Search for the cell housing the specified text and yield its [x, y] center coordinate. 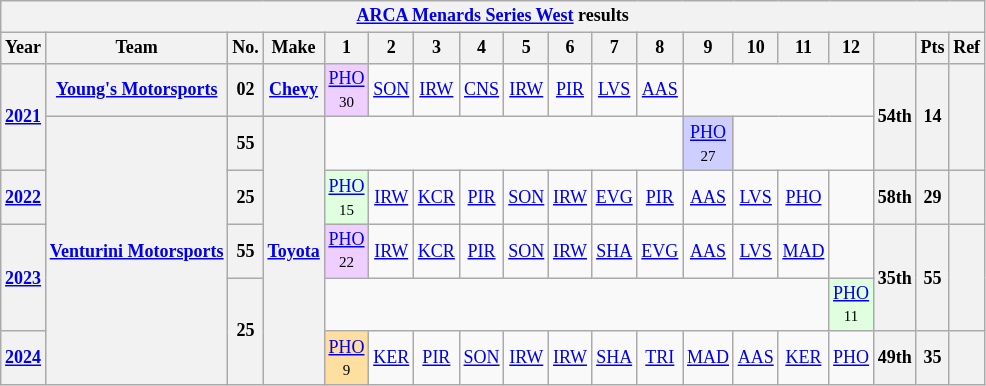
Ref [967, 48]
TRI [660, 358]
58th [894, 197]
35 [932, 358]
9 [708, 48]
6 [570, 48]
Toyota [294, 251]
CNS [482, 90]
PHO11 [852, 305]
1 [346, 48]
2 [392, 48]
49th [894, 358]
Year [24, 48]
Make [294, 48]
35th [894, 278]
2022 [24, 197]
Young's Motorsports [136, 90]
Chevy [294, 90]
4 [482, 48]
11 [804, 48]
2023 [24, 278]
12 [852, 48]
Team [136, 48]
PHO9 [346, 358]
8 [660, 48]
02 [246, 90]
No. [246, 48]
PHO15 [346, 197]
PHO30 [346, 90]
54th [894, 116]
29 [932, 197]
Venturini Motorsports [136, 251]
PHO27 [708, 144]
3 [437, 48]
2024 [24, 358]
14 [932, 116]
PHO22 [346, 251]
5 [526, 48]
2021 [24, 116]
Pts [932, 48]
10 [756, 48]
ARCA Menards Series West results [493, 16]
7 [614, 48]
